Search for the cell housing the specified text and yield its [x, y] center coordinate. 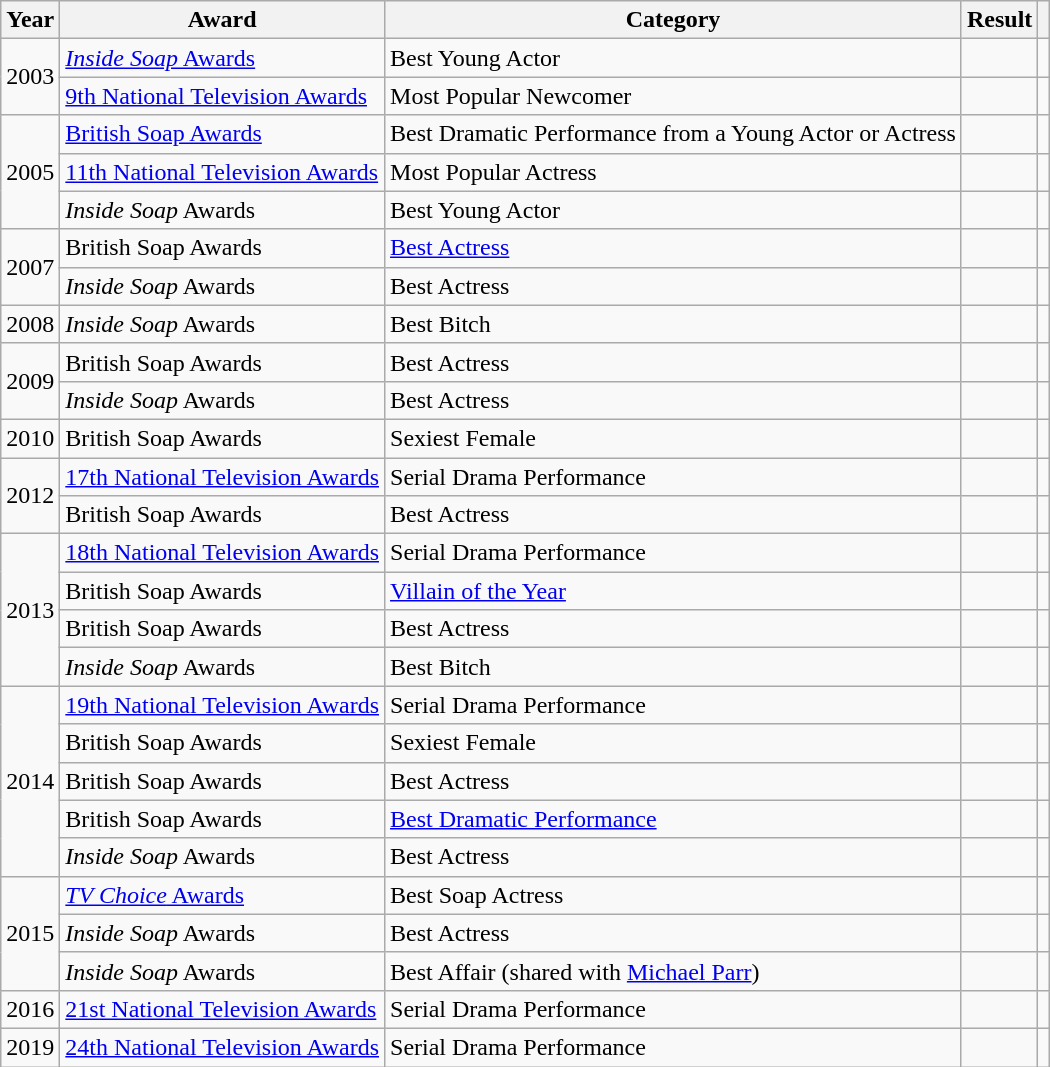
Award [222, 20]
9th National Television Awards [222, 96]
Category [674, 20]
2013 [30, 610]
Best Soap Actress [674, 895]
2007 [30, 267]
18th National Television Awards [222, 553]
2009 [30, 381]
Best Dramatic Performance [674, 819]
2008 [30, 324]
Most Popular Actress [674, 172]
2010 [30, 438]
Most Popular Newcomer [674, 96]
11th National Television Awards [222, 172]
Year [30, 20]
2005 [30, 172]
2012 [30, 496]
2015 [30, 933]
2003 [30, 77]
2016 [30, 1009]
24th National Television Awards [222, 1047]
17th National Television Awards [222, 477]
2019 [30, 1047]
Best Affair (shared with Michael Parr) [674, 971]
Best Dramatic Performance from a Young Actor or Actress [674, 134]
Villain of the Year [674, 591]
19th National Television Awards [222, 705]
TV Choice Awards [222, 895]
Result [999, 20]
21st National Television Awards [222, 1009]
2014 [30, 781]
